Find where the given text appears and provide that cell's center as [X, Y] coordinate. 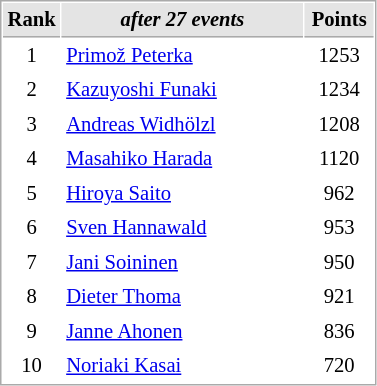
950 [340, 262]
3 [32, 124]
6 [32, 228]
after 27 events [183, 20]
720 [340, 366]
Hiroya Saito [183, 194]
Kazuyoshi Funaki [183, 90]
1 [32, 56]
921 [340, 296]
7 [32, 262]
Dieter Thoma [183, 296]
953 [340, 228]
1208 [340, 124]
9 [32, 332]
836 [340, 332]
962 [340, 194]
Masahiko Harada [183, 158]
Sven Hannawald [183, 228]
2 [32, 90]
Rank [32, 20]
Primož Peterka [183, 56]
Jani Soininen [183, 262]
5 [32, 194]
1234 [340, 90]
1253 [340, 56]
Points [340, 20]
Noriaki Kasai [183, 366]
Andreas Widhölzl [183, 124]
8 [32, 296]
1120 [340, 158]
10 [32, 366]
4 [32, 158]
Janne Ahonen [183, 332]
